Extract the [X, Y] coordinate from the center of the cell holding the provided text.  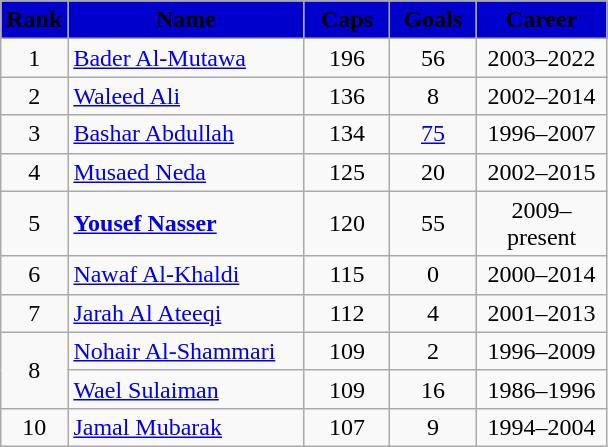
107 [347, 427]
Yousef Nasser [186, 224]
196 [347, 58]
55 [433, 224]
1986–1996 [542, 389]
115 [347, 275]
1 [34, 58]
3 [34, 134]
20 [433, 172]
2001–2013 [542, 313]
Waleed Ali [186, 96]
136 [347, 96]
125 [347, 172]
Rank [34, 20]
2003–2022 [542, 58]
Wael Sulaiman [186, 389]
7 [34, 313]
Bader Al-Mutawa [186, 58]
1996–2007 [542, 134]
9 [433, 427]
2002–2015 [542, 172]
Caps [347, 20]
Nohair Al-Shammari [186, 351]
Jamal Mubarak [186, 427]
Bashar Abdullah [186, 134]
5 [34, 224]
134 [347, 134]
Goals [433, 20]
0 [433, 275]
1996–2009 [542, 351]
120 [347, 224]
Jarah Al Ateeqi [186, 313]
6 [34, 275]
Career [542, 20]
56 [433, 58]
2000–2014 [542, 275]
112 [347, 313]
2002–2014 [542, 96]
75 [433, 134]
Musaed Neda [186, 172]
10 [34, 427]
Nawaf Al-Khaldi [186, 275]
16 [433, 389]
2009–present [542, 224]
Name [186, 20]
1994–2004 [542, 427]
